Provide the (x, y) coordinate of the cell's center where the given text is located.  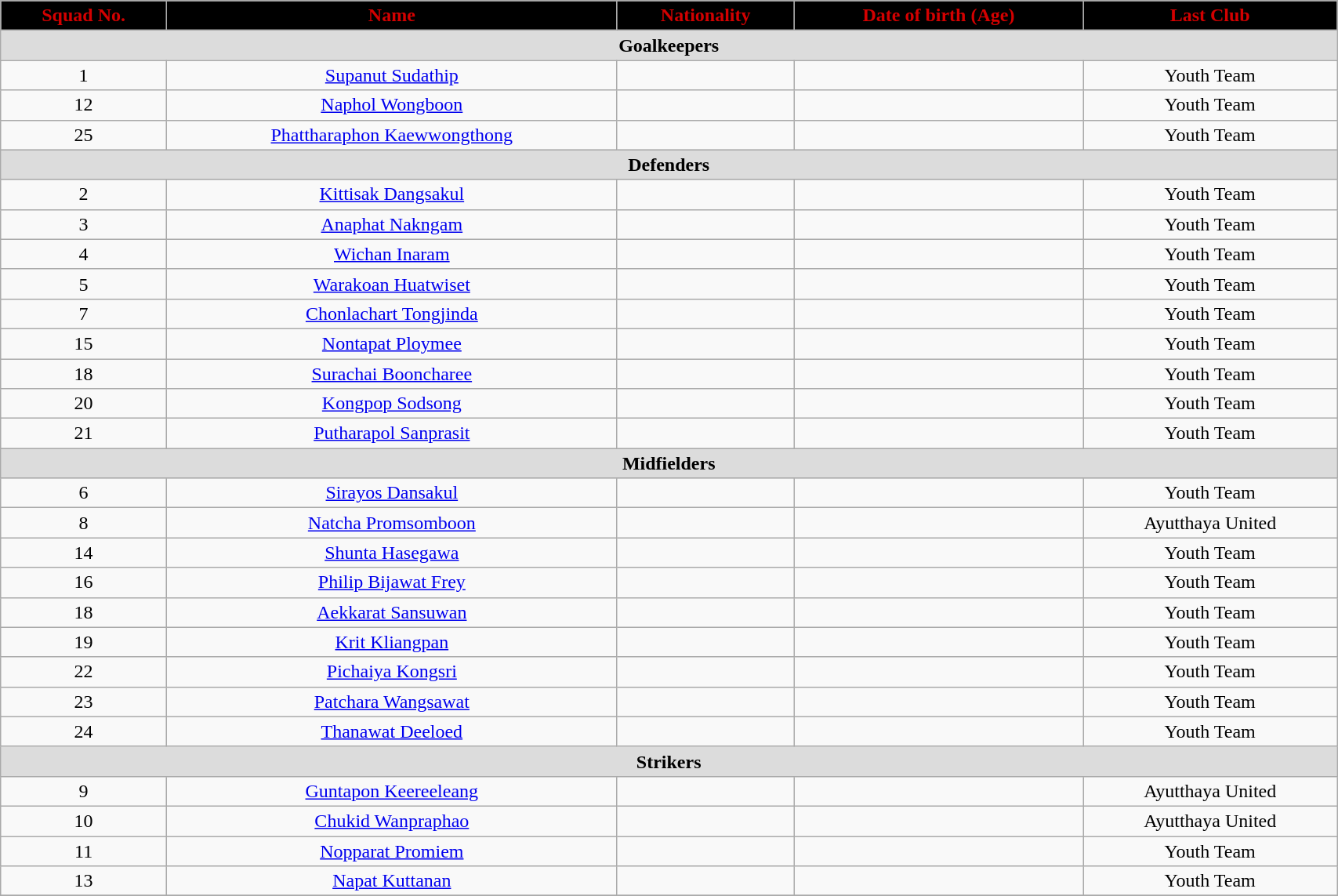
10 (84, 821)
Wichan Inaram (392, 254)
9 (84, 791)
25 (84, 135)
21 (84, 433)
Putharapol Sanprasit (392, 433)
Napat Kuttanan (392, 881)
1 (84, 75)
Krit Kliangpan (392, 642)
Shunta Hasegawa (392, 553)
19 (84, 642)
20 (84, 404)
Natcha Promsomboon (392, 523)
Pichaiya Kongsri (392, 672)
Warakoan Huatwiset (392, 284)
Name (392, 16)
Patchara Wangsawat (392, 702)
Chonlachart Tongjinda (392, 314)
5 (84, 284)
6 (84, 493)
Sirayos Dansakul (392, 493)
Naphol Wongboon (392, 105)
16 (84, 582)
Phattharaphon Kaewwongthong (392, 135)
Philip Bijawat Frey (392, 582)
Defenders (669, 165)
24 (84, 731)
Kongpop Sodsong (392, 404)
Last Club (1210, 16)
Goalkeepers (669, 45)
Nationality (705, 16)
Nontapat Ploymee (392, 343)
Nopparat Promiem (392, 851)
2 (84, 194)
15 (84, 343)
Surachai Booncharee (392, 374)
Kittisak Dangsakul (392, 194)
14 (84, 553)
Date of birth (Age) (939, 16)
13 (84, 881)
Aekkarat Sansuwan (392, 612)
7 (84, 314)
22 (84, 672)
Chukid Wanpraphao (392, 821)
23 (84, 702)
Squad No. (84, 16)
8 (84, 523)
12 (84, 105)
Guntapon Keereeleang (392, 791)
Strikers (669, 761)
Midfielders (669, 463)
Thanawat Deeloed (392, 731)
Supanut Sudathip (392, 75)
4 (84, 254)
Anaphat Nakngam (392, 224)
11 (84, 851)
3 (84, 224)
